Provide the [X, Y] coordinate of the cell's center where the given text is located.  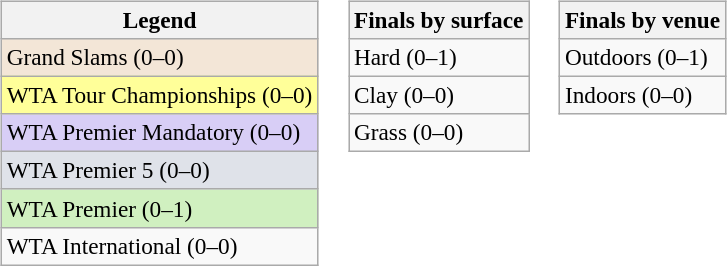
WTA Premier 5 (0–0) [160, 171]
Outdoors (0–1) [642, 57]
Grass (0–0) [439, 133]
Finals by surface [439, 20]
WTA International (0–0) [160, 246]
Indoors (0–0) [642, 95]
Clay (0–0) [439, 95]
WTA Premier (0–1) [160, 208]
Hard (0–1) [439, 57]
Finals by venue [642, 20]
Legend [160, 20]
WTA Premier Mandatory (0–0) [160, 133]
WTA Tour Championships (0–0) [160, 95]
Grand Slams (0–0) [160, 57]
